Pinpoint the cell where the given text exists, returning its (X, Y) midpoint coordinate. 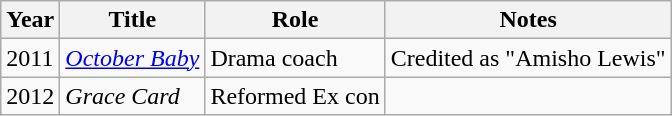
Drama coach (295, 58)
Credited as "Amisho Lewis" (528, 58)
October Baby (132, 58)
Grace Card (132, 96)
Role (295, 20)
2012 (30, 96)
Title (132, 20)
Reformed Ex con (295, 96)
2011 (30, 58)
Notes (528, 20)
Year (30, 20)
